Return the (X, Y) coordinate for the center point of the cell that contains the specified text.  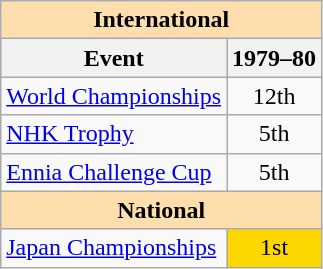
1979–80 (274, 58)
12th (274, 96)
World Championships (114, 96)
International (162, 20)
NHK Trophy (114, 134)
Japan Championships (114, 248)
National (162, 210)
1st (274, 248)
Event (114, 58)
Ennia Challenge Cup (114, 172)
